For the text-containing cell, return its midpoint in (x, y) coordinate format. 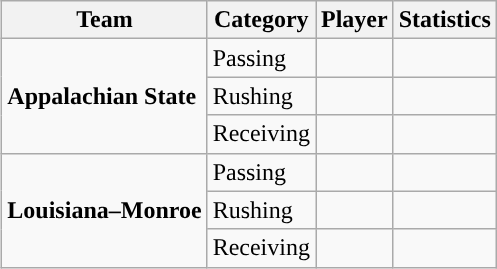
Player (355, 20)
Appalachian State (104, 96)
Team (104, 20)
Statistics (444, 20)
Category (261, 20)
Louisiana–Monroe (104, 210)
